Capture the cell that displays the provided text and extract its [x, y] central coordinate. 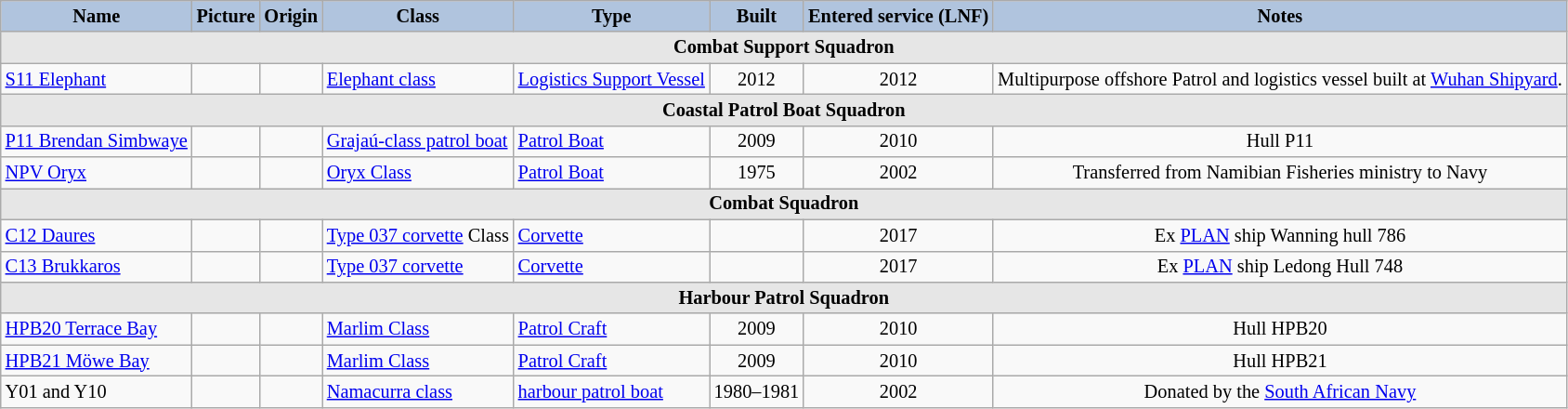
Class [418, 16]
Coastal Patrol Boat Squadron [784, 110]
Picture [227, 16]
Harbour Patrol Squadron [784, 297]
Type 037 corvette [418, 267]
Transferred from Namibian Fisheries ministry to Navy [1280, 173]
Oryx Class [418, 173]
NPV Oryx [97, 173]
HPB21 Möwe Bay [97, 361]
Hull HPB21 [1280, 361]
Donated by the South African Navy [1280, 391]
Type 037 corvette Class [418, 235]
1980–1981 [756, 391]
harbour patrol boat [611, 391]
HPB20 Terrace Bay [97, 329]
S11 Elephant [97, 79]
Ex PLAN ship Ledong Hull 748 [1280, 267]
Grajaú-class patrol boat [418, 141]
C12 Daures [97, 235]
Multipurpose offshore Patrol and logistics vessel built at Wuhan Shipyard. [1280, 79]
Elephant class [418, 79]
P11 Brendan Simbwaye [97, 141]
Built [756, 16]
Logistics Support Vessel [611, 79]
Name [97, 16]
Notes [1280, 16]
Origin [290, 16]
Namacurra class [418, 391]
C13 Brukkaros [97, 267]
Type [611, 16]
1975 [756, 173]
Ex PLAN ship Wanning hull 786 [1280, 235]
Combat Support Squadron [784, 47]
Combat Squadron [784, 204]
Hull P11 [1280, 141]
Entered service (LNF) [898, 16]
Hull HPB20 [1280, 329]
Y01 and Y10 [97, 391]
